Find where the given text appears and provide that cell's center as (x, y) coordinate. 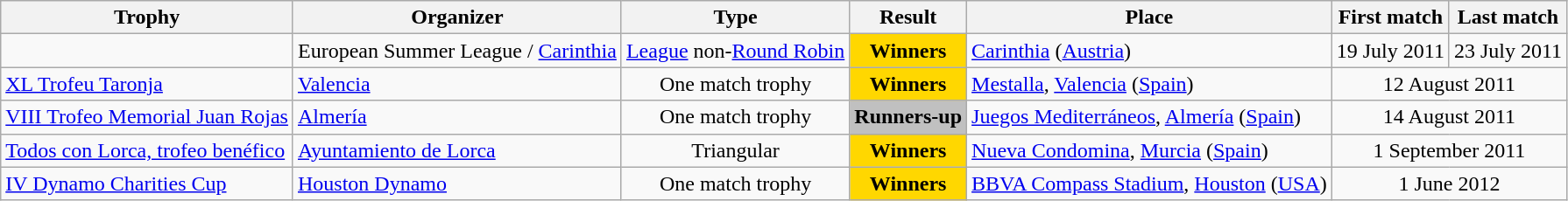
19 July 2011 (1390, 51)
League non-Round Robin (735, 51)
Triangular (735, 150)
12 August 2011 (1449, 84)
Last match (1508, 17)
Organizer (457, 17)
VIII Trofeo Memorial Juan Rojas (147, 117)
XL Trofeu Taronja (147, 84)
1 September 2011 (1449, 150)
IV Dynamo Charities Cup (147, 184)
Type (735, 17)
Almería (457, 117)
Carinthia (Austria) (1149, 51)
23 July 2011 (1508, 51)
1 June 2012 (1449, 184)
BBVA Compass Stadium, Houston (USA) (1149, 184)
Valencia (457, 84)
Houston Dynamo (457, 184)
Trophy (147, 17)
Nueva Condomina, Murcia (Spain) (1149, 150)
European Summer League / Carinthia (457, 51)
Juegos Mediterráneos, Almería (Spain) (1149, 117)
Result (908, 17)
Runners-up (908, 117)
Mestalla, Valencia (Spain) (1149, 84)
First match (1390, 17)
Place (1149, 17)
Ayuntamiento de Lorca (457, 150)
Todos con Lorca, trofeo benéfico (147, 150)
14 August 2011 (1449, 117)
